Return the (x, y) coordinate for the center point of the cell that contains the specified text.  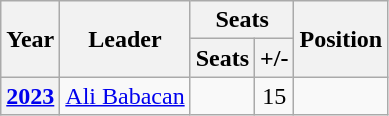
Year (30, 39)
15 (274, 96)
Ali Babacan (125, 96)
Leader (125, 39)
Position (341, 39)
+/- (274, 58)
2023 (30, 96)
